Provide the (X, Y) coordinate of the cell's center where the given text is located.  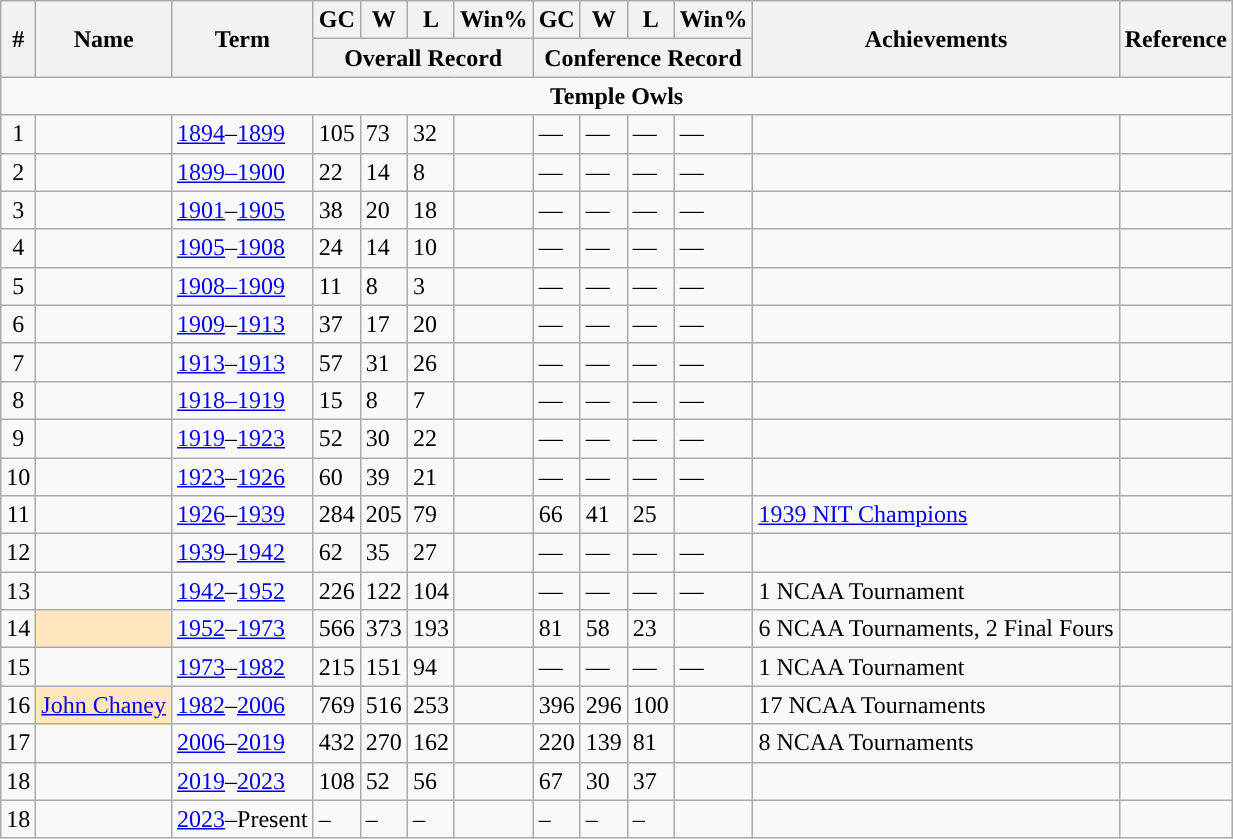
1905–1908 (243, 248)
1899–1900 (243, 172)
1919–1923 (243, 438)
1908–1909 (243, 286)
139 (604, 743)
Reference (1176, 39)
23 (650, 629)
79 (430, 515)
Term (243, 39)
17 NCAA Tournaments (936, 705)
1901–1905 (243, 210)
60 (336, 477)
8 NCAA Tournaments (936, 743)
39 (384, 477)
226 (336, 591)
220 (556, 743)
516 (384, 705)
1939 NIT Champions (936, 515)
1894–1899 (243, 134)
215 (336, 667)
62 (336, 553)
1926–1939 (243, 515)
151 (384, 667)
1939–1942 (243, 553)
John Chaney (104, 705)
13 (18, 591)
6 NCAA Tournaments, 2 Final Fours (936, 629)
296 (604, 705)
1942–1952 (243, 591)
2006–2019 (243, 743)
373 (384, 629)
253 (430, 705)
769 (336, 705)
24 (336, 248)
26 (430, 362)
193 (430, 629)
1913–1913 (243, 362)
2019–2023 (243, 781)
2 (18, 172)
Name (104, 39)
Temple Owls (617, 96)
57 (336, 362)
21 (430, 477)
31 (384, 362)
104 (430, 591)
94 (430, 667)
105 (336, 134)
205 (384, 515)
1 (18, 134)
270 (384, 743)
67 (556, 781)
Achievements (936, 39)
1973–1982 (243, 667)
58 (604, 629)
284 (336, 515)
396 (556, 705)
12 (18, 553)
566 (336, 629)
1982–2006 (243, 705)
25 (650, 515)
56 (430, 781)
35 (384, 553)
9 (18, 438)
2023–Present (243, 819)
100 (650, 705)
1952–1973 (243, 629)
27 (430, 553)
122 (384, 591)
32 (430, 134)
Conference Record (643, 58)
38 (336, 210)
1909–1913 (243, 324)
162 (430, 743)
1918–1919 (243, 400)
73 (384, 134)
1923–1926 (243, 477)
41 (604, 515)
5 (18, 286)
6 (18, 324)
4 (18, 248)
Overall Record (423, 58)
108 (336, 781)
66 (556, 515)
# (18, 39)
432 (336, 743)
16 (18, 705)
